Find where the given text appears and provide that cell's center as [X, Y] coordinate. 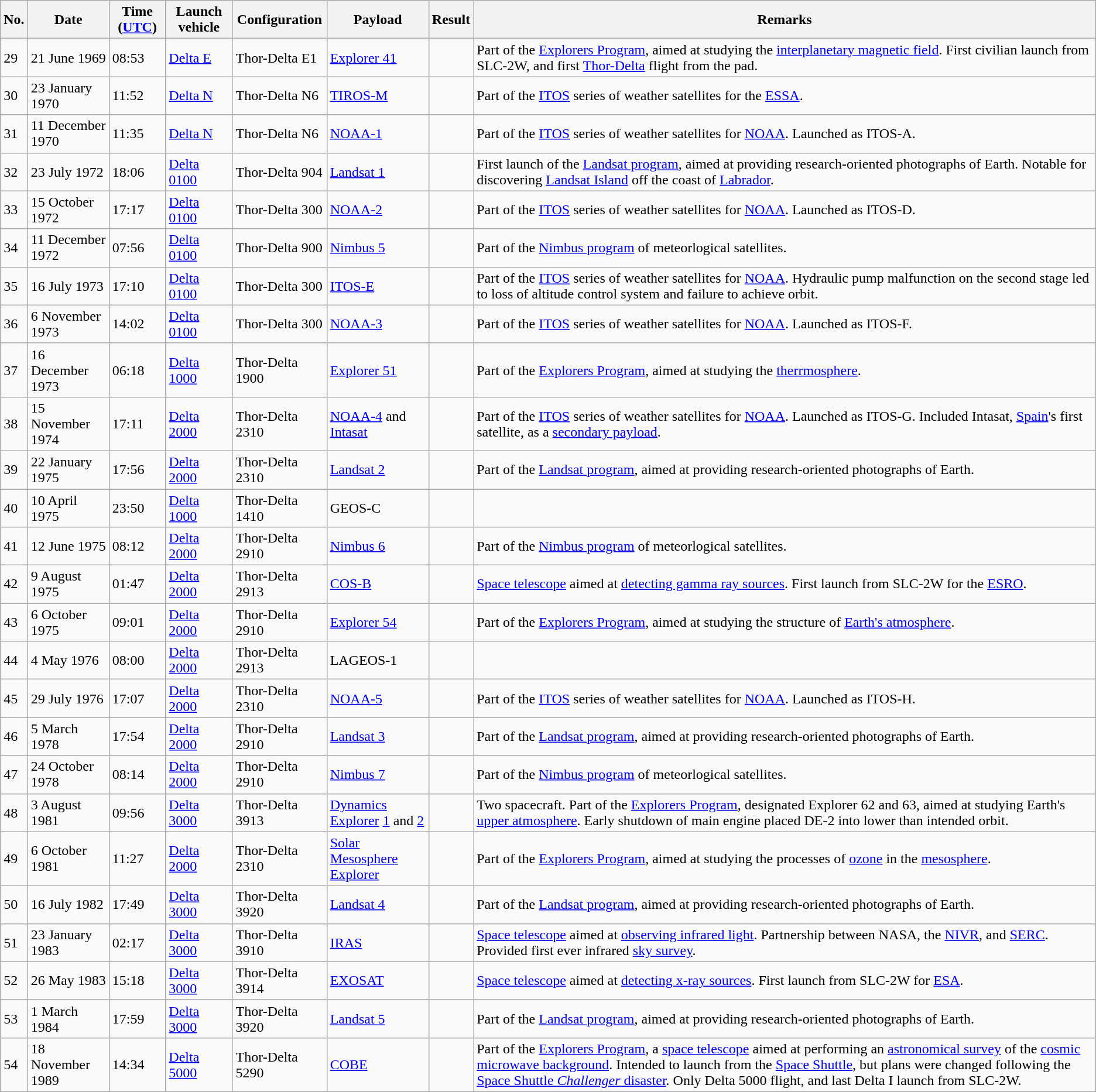
6 November 1973 [68, 324]
Part of the ITOS series of weather satellites for NOAA. Launched as ITOS-F. [785, 324]
50 [14, 905]
Part of the Explorers Program, aimed at studying the therrmosphere. [785, 370]
NOAA-1 [378, 133]
06:18 [137, 370]
3 August 1981 [68, 812]
33 [14, 210]
5 March 1978 [68, 736]
Solar Mesosphere Explorer [378, 859]
18 November 1989 [68, 1064]
37 [14, 370]
08:14 [137, 775]
Nimbus 6 [378, 547]
IRAS [378, 942]
Thor-Delta E1 [280, 57]
21 June 1969 [68, 57]
34 [14, 248]
11 December 1970 [68, 133]
Space telescope aimed at detecting x-ray sources. First launch from SLC-2W for ESA. [785, 981]
Landsat 5 [378, 1018]
Nimbus 7 [378, 775]
Explorer 51 [378, 370]
Remarks [785, 20]
Thor-Delta 904 [280, 172]
09:01 [137, 623]
Landsat 2 [378, 469]
Part of the ITOS series of weather satellites for NOAA. Launched as ITOS-H. [785, 699]
Date [68, 20]
Thor-Delta 1410 [280, 508]
Part of the ITOS series of weather satellites for NOAA. Launched as ITOS-G. Included Intasat, Spain's first satellite, as a secondary payload. [785, 424]
17:54 [137, 736]
32 [14, 172]
39 [14, 469]
Space telescope aimed at observing infrared light. Partnership between NASA, the NIVR, and SERC. Provided first ever infrared sky survey. [785, 942]
45 [14, 699]
12 June 1975 [68, 547]
15 November 1974 [68, 424]
EXOSAT [378, 981]
41 [14, 547]
49 [14, 859]
NOAA-2 [378, 210]
01:47 [137, 584]
30 [14, 96]
11:35 [137, 133]
15:18 [137, 981]
24 October 1978 [68, 775]
36 [14, 324]
Time (UTC) [137, 20]
35 [14, 286]
Part of the Explorers Program, aimed at studying the processes of ozone in the mesosphere. [785, 859]
09:56 [137, 812]
GEOS-C [378, 508]
Delta E [199, 57]
23 January 1983 [68, 942]
14:02 [137, 324]
Launch vehicle [199, 20]
48 [14, 812]
10 April 1975 [68, 508]
43 [14, 623]
Configuration [280, 20]
38 [14, 424]
Part of the ITOS series of weather satellites for NOAA. Launched as ITOS-D. [785, 210]
15 October 1972 [68, 210]
NOAA-4 and Intasat [378, 424]
No. [14, 20]
46 [14, 736]
COBE [378, 1064]
31 [14, 133]
17:17 [137, 210]
Thor-Delta 1900 [280, 370]
Result [451, 20]
TIROS-M [378, 96]
Thor-Delta 5290 [280, 1064]
NOAA-3 [378, 324]
Landsat 1 [378, 172]
52 [14, 981]
Delta 5000 [199, 1064]
23 January 1970 [68, 96]
Landsat 3 [378, 736]
11:52 [137, 96]
02:17 [137, 942]
LAGEOS-1 [378, 660]
11:27 [137, 859]
08:53 [137, 57]
53 [14, 1018]
Thor-Delta 3910 [280, 942]
ITOS-E [378, 286]
1 March 1984 [68, 1018]
14:34 [137, 1064]
26 May 1983 [68, 981]
Part of the ITOS series of weather satellites for NOAA. Launched as ITOS-A. [785, 133]
17:07 [137, 699]
Explorer 54 [378, 623]
6 October 1975 [68, 623]
Payload [378, 20]
16 July 1982 [68, 905]
COS-B [378, 584]
17:49 [137, 905]
6 October 1981 [68, 859]
17:11 [137, 424]
42 [14, 584]
18:06 [137, 172]
Dynamics Explorer 1 and 2 [378, 812]
54 [14, 1064]
17:59 [137, 1018]
11 December 1972 [68, 248]
08:12 [137, 547]
29 [14, 57]
Explorer 41 [378, 57]
4 May 1976 [68, 660]
Part of the Explorers Program, aimed at studying the structure of Earth's atmosphere. [785, 623]
23 July 1972 [68, 172]
9 August 1975 [68, 584]
07:56 [137, 248]
44 [14, 660]
22 January 1975 [68, 469]
16 July 1973 [68, 286]
47 [14, 775]
Thor-Delta 900 [280, 248]
40 [14, 508]
29 July 1976 [68, 699]
51 [14, 942]
Space telescope aimed at detecting gamma ray sources. First launch from SLC-2W for the ESRO. [785, 584]
23:50 [137, 508]
NOAA-5 [378, 699]
Thor-Delta 3914 [280, 981]
08:00 [137, 660]
Nimbus 5 [378, 248]
16 December 1973 [68, 370]
Thor-Delta 3913 [280, 812]
17:10 [137, 286]
17:56 [137, 469]
Part of the ITOS series of weather satellites for the ESSA. [785, 96]
Landsat 4 [378, 905]
